Output the [X, Y] coordinate of the center of the cell containing the given text.  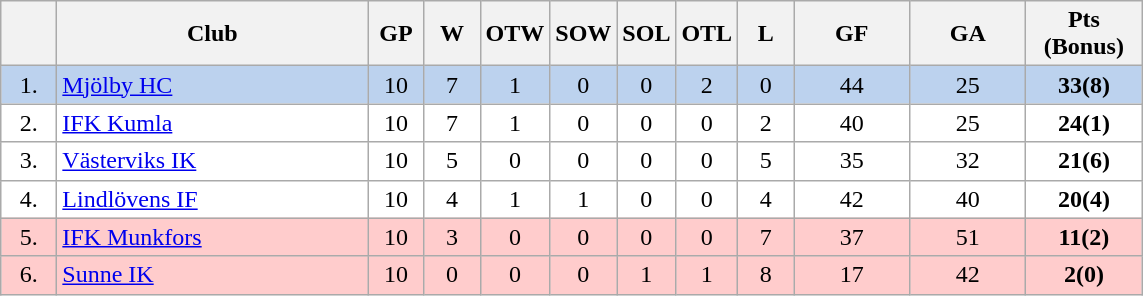
33(8) [1084, 85]
Västerviks IK [212, 161]
GA [968, 34]
8 [766, 275]
3. [29, 161]
GF [852, 34]
51 [968, 237]
SOW [584, 34]
24(1) [1084, 123]
3 [452, 237]
17 [852, 275]
GP [396, 34]
Pts (Bonus) [1084, 34]
11(2) [1084, 237]
Lindlövens IF [212, 199]
OTL [707, 34]
20(4) [1084, 199]
2(0) [1084, 275]
W [452, 34]
4. [29, 199]
35 [852, 161]
2. [29, 123]
21(6) [1084, 161]
L [766, 34]
IFK Kumla [212, 123]
1. [29, 85]
OTW [515, 34]
Mjölby HC [212, 85]
SOL [646, 34]
Sunne IK [212, 275]
32 [968, 161]
Club [212, 34]
6. [29, 275]
44 [852, 85]
37 [852, 237]
5. [29, 237]
IFK Munkfors [212, 237]
